For the text-containing cell, return its midpoint in [x, y] coordinate format. 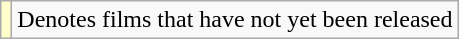
Denotes films that have not yet been released [235, 20]
